Scan for the cell matching the given text and deliver its (x, y) coordinate at center. 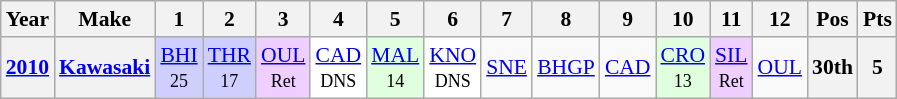
Year (28, 19)
MAL14 (395, 68)
KNODNS (452, 68)
OUL (780, 68)
CAD (628, 68)
Kawasaki (104, 68)
7 (506, 19)
12 (780, 19)
SILRet (732, 68)
SNE (506, 68)
1 (178, 19)
Pos (832, 19)
Pts (878, 19)
2 (230, 19)
2010 (28, 68)
30th (832, 68)
CADDNS (338, 68)
BHGP (566, 68)
OULRet (283, 68)
BHI25 (178, 68)
6 (452, 19)
11 (732, 19)
THR17 (230, 68)
8 (566, 19)
9 (628, 19)
10 (684, 19)
3 (283, 19)
Make (104, 19)
4 (338, 19)
CRO13 (684, 68)
